Pinpoint the cell where the given text exists, returning its [X, Y] midpoint coordinate. 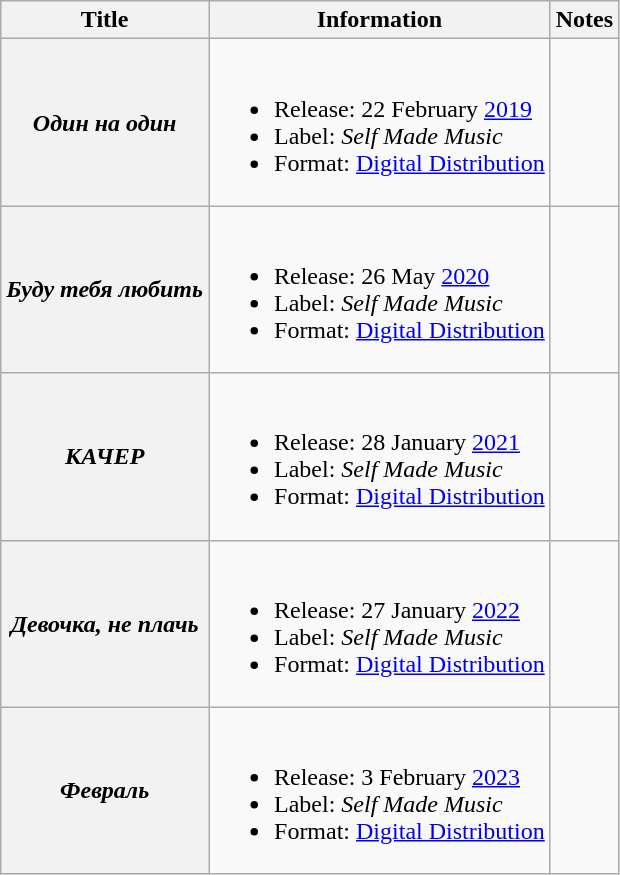
Release: 26 May 2020Label: Self Made MusicFormat: Digital Distribution [379, 290]
Один на один [105, 122]
Notes [584, 20]
Release: 27 January 2022Label: Self Made MusicFormat: Digital Distribution [379, 624]
Title [105, 20]
Information [379, 20]
КАЧЕР [105, 456]
Девочка, не плачь [105, 624]
Буду тебя любить [105, 290]
Release: 28 January 2021Label: Self Made MusicFormat: Digital Distribution [379, 456]
Release: 3 February 2023Label: Self Made MusicFormat: Digital Distribution [379, 790]
Февраль [105, 790]
Release: 22 February 2019Label: Self Made MusicFormat: Digital Distribution [379, 122]
